Provide the [X, Y] coordinate of the cell's center where the given text is located.  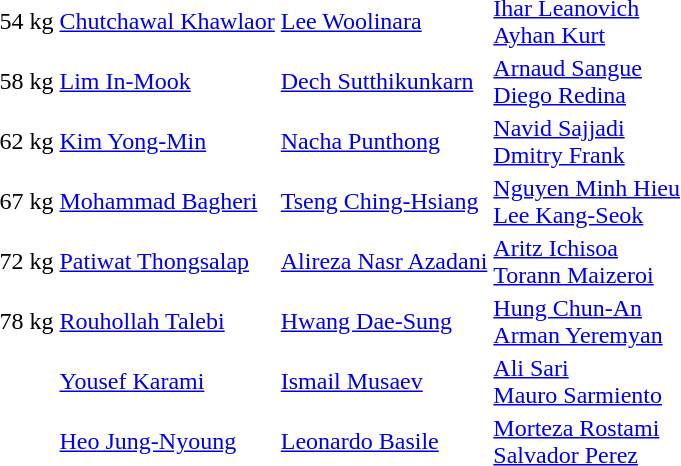
Mohammad Bagheri [167, 202]
Rouhollah Talebi [167, 322]
Patiwat Thongsalap [167, 262]
Alireza Nasr Azadani [384, 262]
Hwang Dae-Sung [384, 322]
Ismail Musaev [384, 382]
Yousef Karami [167, 382]
Dech Sutthikunkarn [384, 82]
Kim Yong-Min [167, 142]
Nacha Punthong [384, 142]
Tseng Ching-Hsiang [384, 202]
Lim In-Mook [167, 82]
